Scan for the cell matching the given text and deliver its [X, Y] coordinate at center. 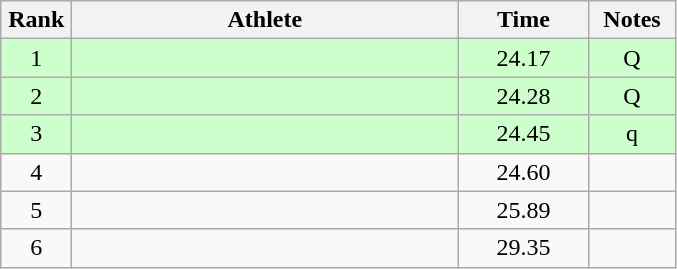
6 [36, 248]
3 [36, 134]
24.45 [524, 134]
q [632, 134]
Time [524, 20]
29.35 [524, 248]
25.89 [524, 210]
24.28 [524, 96]
1 [36, 58]
Notes [632, 20]
Athlete [265, 20]
4 [36, 172]
5 [36, 210]
24.17 [524, 58]
24.60 [524, 172]
2 [36, 96]
Rank [36, 20]
